Return (X, Y) of the center of cell containing provided text 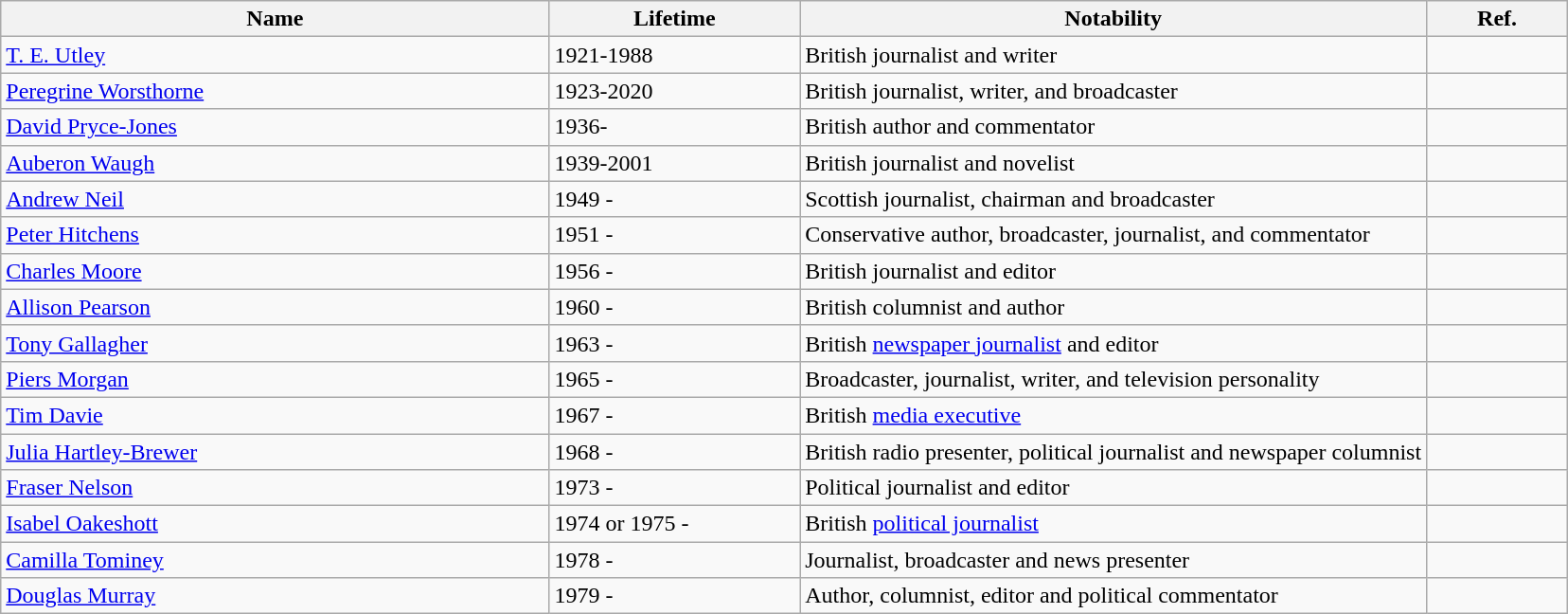
British author and commentator (1114, 127)
1936- (674, 127)
Notability (1114, 19)
Charles Moore (275, 271)
Tony Gallagher (275, 343)
British political journalist (1114, 524)
British journalist, writer, and broadcaster (1114, 91)
British media executive (1114, 415)
1949 - (674, 199)
Peregrine Worsthorne (275, 91)
Andrew Neil (275, 199)
Name (275, 19)
Douglas Murray (275, 596)
Political journalist and editor (1114, 488)
British journalist and editor (1114, 271)
Piers Morgan (275, 379)
British radio presenter, political journalist and newspaper columnist (1114, 452)
1979 - (674, 596)
1939-2001 (674, 163)
1956 - (674, 271)
David Pryce-Jones (275, 127)
Isabel Oakeshott (275, 524)
Scottish journalist, chairman and broadcaster (1114, 199)
1921-1988 (674, 55)
Allison Pearson (275, 307)
1951 - (674, 235)
1965 - (674, 379)
Peter Hitchens (275, 235)
1974 or 1975 - (674, 524)
Julia Hartley-Brewer (275, 452)
British newspaper journalist and editor (1114, 343)
1923-2020 (674, 91)
1963 - (674, 343)
Auberon Waugh (275, 163)
1960 - (674, 307)
British journalist and writer (1114, 55)
T. E. Utley (275, 55)
1967 - (674, 415)
Author, columnist, editor and political commentator (1114, 596)
British columnist and author (1114, 307)
Fraser Nelson (275, 488)
British journalist and novelist (1114, 163)
Journalist, broadcaster and news presenter (1114, 560)
1978 - (674, 560)
Ref. (1498, 19)
Tim Davie (275, 415)
1973 - (674, 488)
Conservative author, broadcaster, journalist, and commentator (1114, 235)
Lifetime (674, 19)
Broadcaster, journalist, writer, and television personality (1114, 379)
1968 - (674, 452)
Camilla Tominey (275, 560)
